Pinpoint the cell where the given text exists, returning its (X, Y) midpoint coordinate. 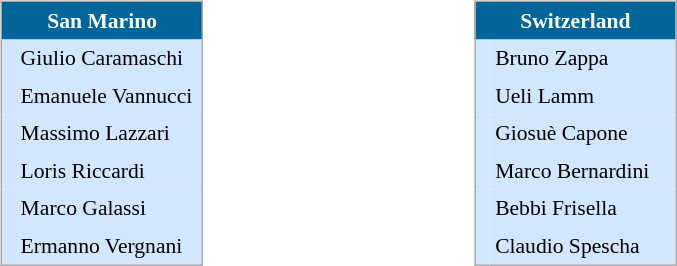
Marco Bernardini (582, 171)
San Marino (102, 20)
Massimo Lazzari (109, 133)
Ueli Lamm (582, 96)
Bruno Zappa (582, 59)
Marco Galassi (109, 209)
Giosuè Capone (582, 133)
Loris Riccardi (109, 171)
Emanuele Vannucci (109, 96)
Bebbi Frisella (582, 209)
Claudio Spescha (582, 246)
Giulio Caramaschi (109, 59)
Switzerland (576, 20)
Ermanno Vergnani (109, 246)
